Search for the cell housing the specified text and yield its (X, Y) center coordinate. 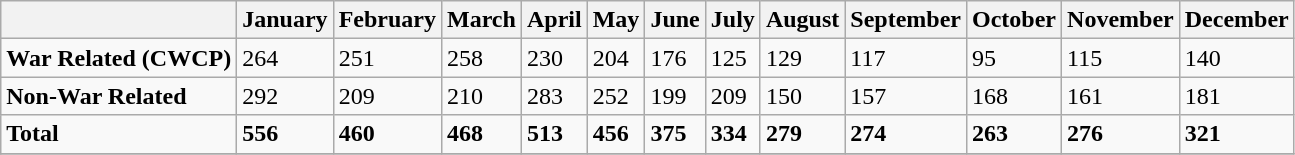
210 (481, 96)
283 (554, 96)
230 (554, 58)
117 (906, 58)
May (616, 20)
556 (285, 134)
456 (616, 134)
264 (285, 58)
December (1236, 20)
460 (387, 134)
95 (1014, 58)
August (802, 20)
April (554, 20)
292 (285, 96)
War Related (CWCP) (119, 58)
129 (802, 58)
161 (1121, 96)
321 (1236, 134)
125 (732, 58)
140 (1236, 58)
July (732, 20)
March (481, 20)
263 (1014, 134)
252 (616, 96)
115 (1121, 58)
199 (675, 96)
150 (802, 96)
258 (481, 58)
279 (802, 134)
181 (1236, 96)
June (675, 20)
513 (554, 134)
204 (616, 58)
251 (387, 58)
276 (1121, 134)
Total (119, 134)
Non-War Related (119, 96)
November (1121, 20)
468 (481, 134)
176 (675, 58)
334 (732, 134)
375 (675, 134)
168 (1014, 96)
January (285, 20)
157 (906, 96)
October (1014, 20)
274 (906, 134)
September (906, 20)
February (387, 20)
